Scan for the cell matching the given text and deliver its (X, Y) coordinate at center. 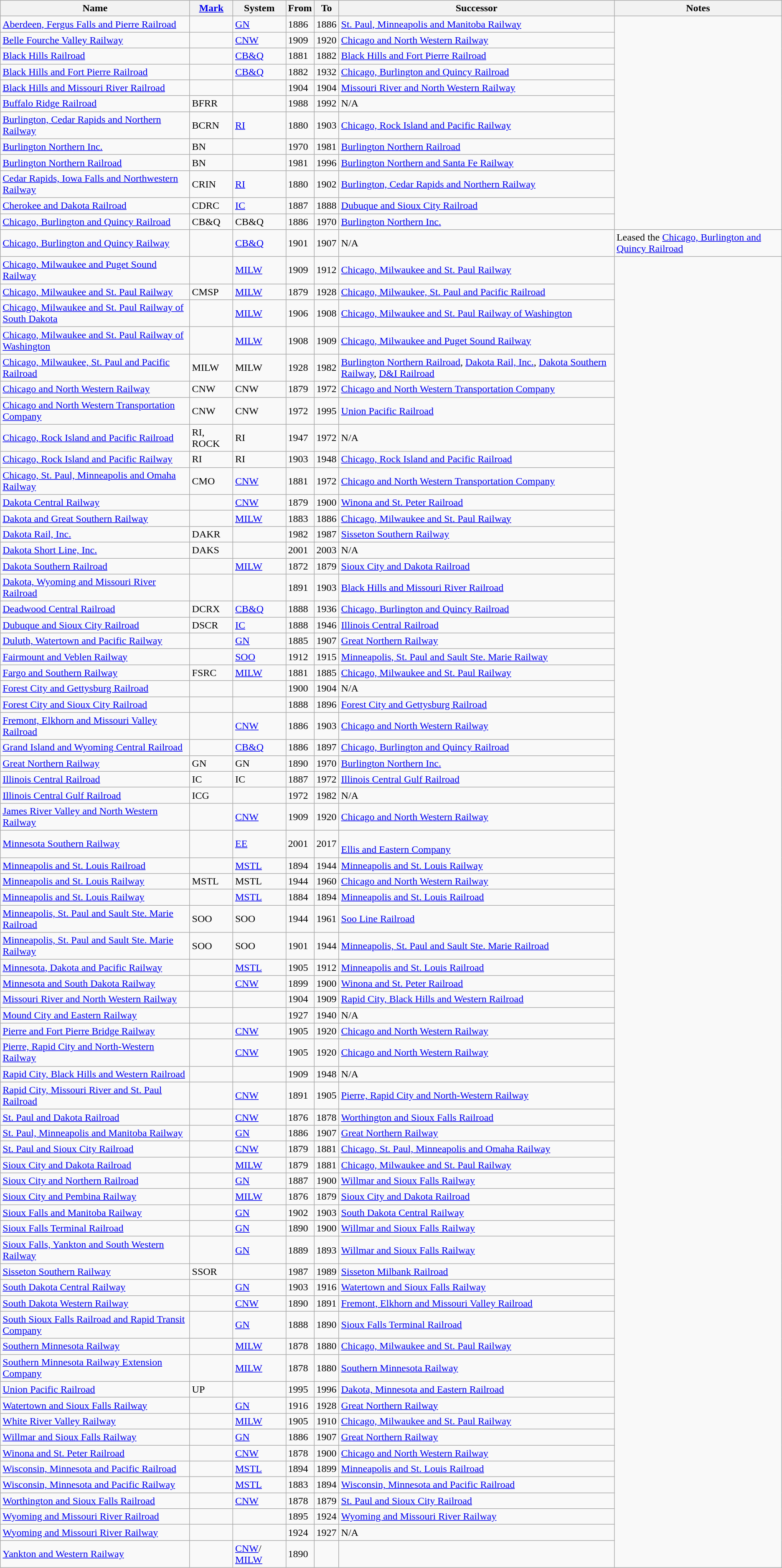
BCRN (211, 125)
Dakota Short Line, Inc. (95, 550)
DAKS (211, 550)
Fairmount and Veblen Railway (95, 657)
Black Hills Railroad (95, 56)
Minnesota, Dakota and Pacific Railway (95, 968)
Sioux Falls and Manitoba Railway (95, 1213)
James River Valley and North Western Railway (95, 817)
Pierre and Fort Pierre Bridge Railway (95, 1031)
Yankton and Western Railway (95, 1554)
1960 (327, 882)
Dakota Southern Railroad (95, 566)
DSCR (211, 625)
1947 (300, 438)
CDRC (211, 205)
Dakota Central Railway (95, 502)
1961 (327, 919)
Name (95, 8)
Ellis and Eastern Company (476, 844)
2017 (327, 844)
1884 (300, 897)
White River Valley Railway (95, 1421)
St. Paul and Dakota Railroad (95, 1117)
Dakota, Minnesota and Eastern Railroad (476, 1389)
1910 (327, 1421)
BFRR (211, 104)
CMSP (211, 292)
1872 (300, 566)
1992 (327, 104)
1897 (327, 747)
Dakota Rail, Inc. (95, 534)
From (300, 8)
Sisseton Milbank Railroad (476, 1272)
Sioux Falls, Yankton and South Western Railway (95, 1250)
Belle Fourche Valley Railway (95, 40)
Deadwood Central Railroad (95, 609)
Burlington Northern and Santa Fe Railway (476, 162)
1906 (300, 313)
2003 (327, 550)
Soo Line Railroad (476, 919)
SSOR (211, 1272)
Leased the Chicago, Burlington and Quincy Railroad (698, 243)
RI, ROCK (211, 438)
Sioux City and Northern Railroad (95, 1181)
1915 (327, 657)
1932 (327, 72)
South Dakota Western Railway (95, 1303)
Duluth, Watertown and Pacific Railway (95, 641)
Mark (211, 8)
1889 (300, 1250)
Sioux City and Pembina Railway (95, 1197)
1940 (327, 1015)
Dakota and Great Southern Railway (95, 518)
Cedar Rapids, Iowa Falls and Northwestern Railway (95, 184)
Grand Island and Wyoming Central Railroad (95, 747)
Chicago, Milwaukee and St. Paul Railway of South Dakota (95, 313)
Successor (476, 8)
Wisconsin, Minnesota and Pacific Railway (95, 1485)
Dakota, Wyoming and Missouri River Railroad (95, 588)
1946 (327, 625)
1896 (327, 704)
CNW/ MILW (259, 1554)
Wyoming and Missouri River Railroad (95, 1517)
CMO (211, 481)
UP (211, 1389)
Southern Minnesota Railway Extension Company (95, 1368)
Burlington Northern Railroad, Dakota Rail, Inc., Dakota Southern Railway, D&I Railroad (476, 367)
System (259, 8)
Aberdeen, Fergus Falls and Pierre Railroad (95, 24)
1988 (300, 104)
1895 (300, 1517)
To (327, 8)
Rapid City, Missouri River and St. Paul Railroad (95, 1096)
ICG (211, 795)
Mound City and Eastern Railway (95, 1015)
Forest City and Sioux City Railroad (95, 704)
CRIN (211, 184)
1989 (327, 1272)
Minnesota and South Dakota Railway (95, 983)
Chicago, Burlington and Quincy Railway (95, 243)
Minnesota Southern Railway (95, 844)
South Sioux Falls Railroad and Rapid Transit Company (95, 1325)
1936 (327, 609)
Notes (698, 8)
Fargo and Southern Railway (95, 673)
FSRC (211, 673)
DAKR (211, 534)
DCRX (211, 609)
Cherokee and Dakota Railroad (95, 205)
1893 (327, 1250)
Buffalo Ridge Railroad (95, 104)
EE (259, 844)
